Detect which cell encompasses the target text, then output its (X, Y) center coordinate. 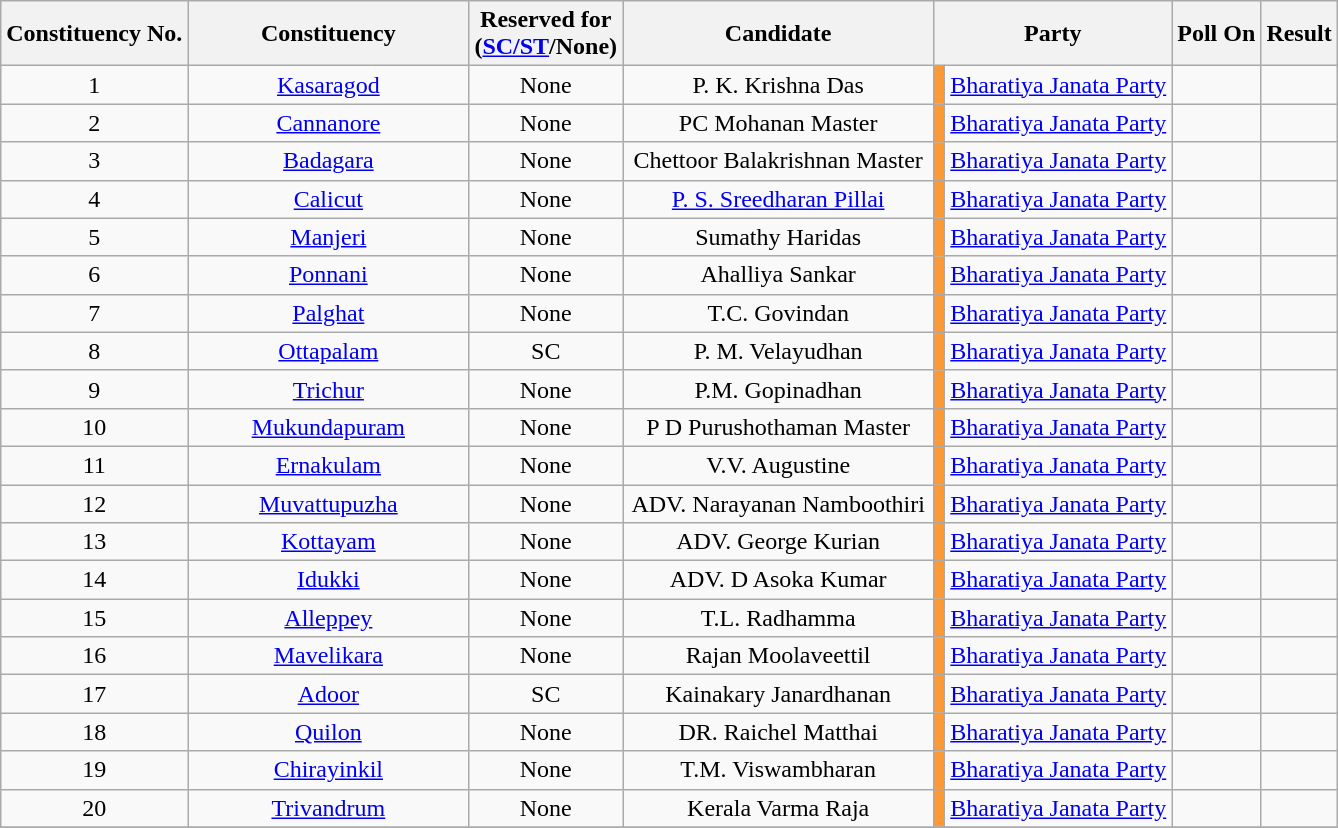
Ottapalam (328, 351)
2 (94, 123)
Constituency (328, 34)
PC Mohanan Master (778, 123)
Sumathy Haridas (778, 237)
Candidate (778, 34)
ADV. D Asoka Kumar (778, 580)
8 (94, 351)
Badagara (328, 161)
Trivandrum (328, 808)
Kasaragod (328, 85)
Cannanore (328, 123)
P. K. Krishna Das (778, 85)
P.M. Gopinadhan (778, 389)
Mavelikara (328, 656)
20 (94, 808)
Constituency No. (94, 34)
T.C. Govindan (778, 313)
Muvattupuzha (328, 503)
Ernakulam (328, 465)
Idukki (328, 580)
17 (94, 694)
Kottayam (328, 542)
6 (94, 275)
Calicut (328, 199)
P D Purushothaman Master (778, 427)
5 (94, 237)
15 (94, 618)
Mukundapuram (328, 427)
18 (94, 732)
Reserved for(SC/ST/None) (546, 34)
1 (94, 85)
Ahalliya Sankar (778, 275)
Chettoor Balakrishnan Master (778, 161)
Ponnani (328, 275)
Chirayinkil (328, 770)
14 (94, 580)
Poll On (1216, 34)
3 (94, 161)
ADV. George Kurian (778, 542)
T.M. Viswambharan (778, 770)
V.V. Augustine (778, 465)
11 (94, 465)
Party (1053, 34)
Quilon (328, 732)
Manjeri (328, 237)
9 (94, 389)
ADV. Narayanan Namboothiri (778, 503)
P. M. Velayudhan (778, 351)
Rajan Moolaveettil (778, 656)
Trichur (328, 389)
19 (94, 770)
Palghat (328, 313)
P. S. Sreedharan Pillai (778, 199)
16 (94, 656)
13 (94, 542)
Kerala Varma Raja (778, 808)
Kainakary Janardhanan (778, 694)
4 (94, 199)
Result (1299, 34)
10 (94, 427)
DR. Raichel Matthai (778, 732)
Alleppey (328, 618)
12 (94, 503)
Adoor (328, 694)
T.L. Radhamma (778, 618)
7 (94, 313)
